Scan for the cell matching the given text and deliver its (X, Y) coordinate at center. 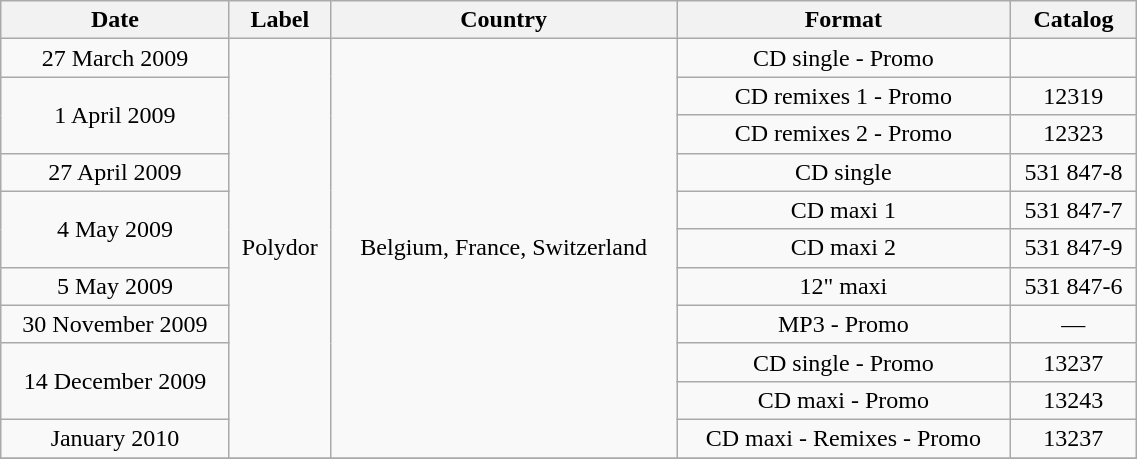
Polydor (280, 248)
12323 (1074, 134)
Catalog (1074, 20)
CD maxi 1 (844, 210)
531 847-8 (1074, 172)
13243 (1074, 400)
CD maxi 2 (844, 248)
CD remixes 2 - Promo (844, 134)
12" maxi (844, 286)
CD maxi - Remixes - Promo (844, 438)
Label (280, 20)
Country (503, 20)
12319 (1074, 96)
CD single (844, 172)
CD remixes 1 - Promo (844, 96)
1 April 2009 (115, 115)
MP3 - Promo (844, 324)
Belgium, France, Switzerland (503, 248)
Format (844, 20)
CD maxi - Promo (844, 400)
4 May 2009 (115, 229)
5 May 2009 (115, 286)
January 2010 (115, 438)
531 847-9 (1074, 248)
14 December 2009 (115, 381)
— (1074, 324)
531 847-7 (1074, 210)
Date (115, 20)
27 March 2009 (115, 58)
30 November 2009 (115, 324)
531 847-6 (1074, 286)
27 April 2009 (115, 172)
